Search for the cell housing the specified text and yield its [X, Y] center coordinate. 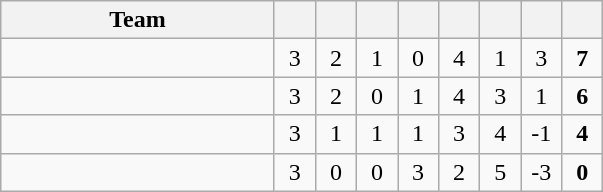
6 [582, 96]
-3 [542, 172]
7 [582, 58]
-1 [542, 134]
5 [500, 172]
Team [138, 20]
